Scan for the cell matching the given text and deliver its [X, Y] coordinate at center. 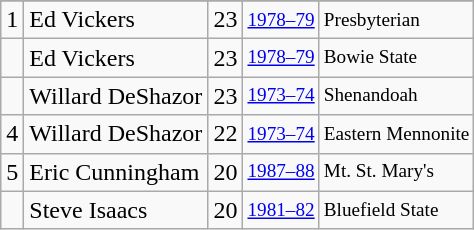
Eastern Mennonite [396, 134]
Mt. St. Mary's [396, 172]
1 [12, 20]
Bluefield State [396, 210]
1981–82 [281, 210]
22 [226, 134]
Steve Isaacs [116, 210]
Shenandoah [396, 96]
Presbyterian [396, 20]
Eric Cunningham [116, 172]
Bowie State [396, 58]
4 [12, 134]
1987–88 [281, 172]
5 [12, 172]
